Search for the cell housing the specified text and yield its [X, Y] center coordinate. 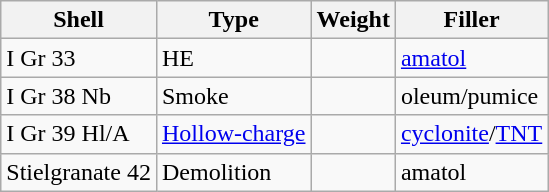
Hollow-charge [234, 134]
Demolition [234, 172]
I Gr 33 [79, 58]
HE [234, 58]
Shell [79, 20]
I Gr 39 Hl/A [79, 134]
Weight [353, 20]
oleum/pumice [471, 96]
Smoke [234, 96]
cyclonite/TNT [471, 134]
I Gr 38 Nb [79, 96]
Type [234, 20]
Filler [471, 20]
Stielgranate 42 [79, 172]
